Determine the (X, Y) coordinate at the center of the cell enclosing the given text.  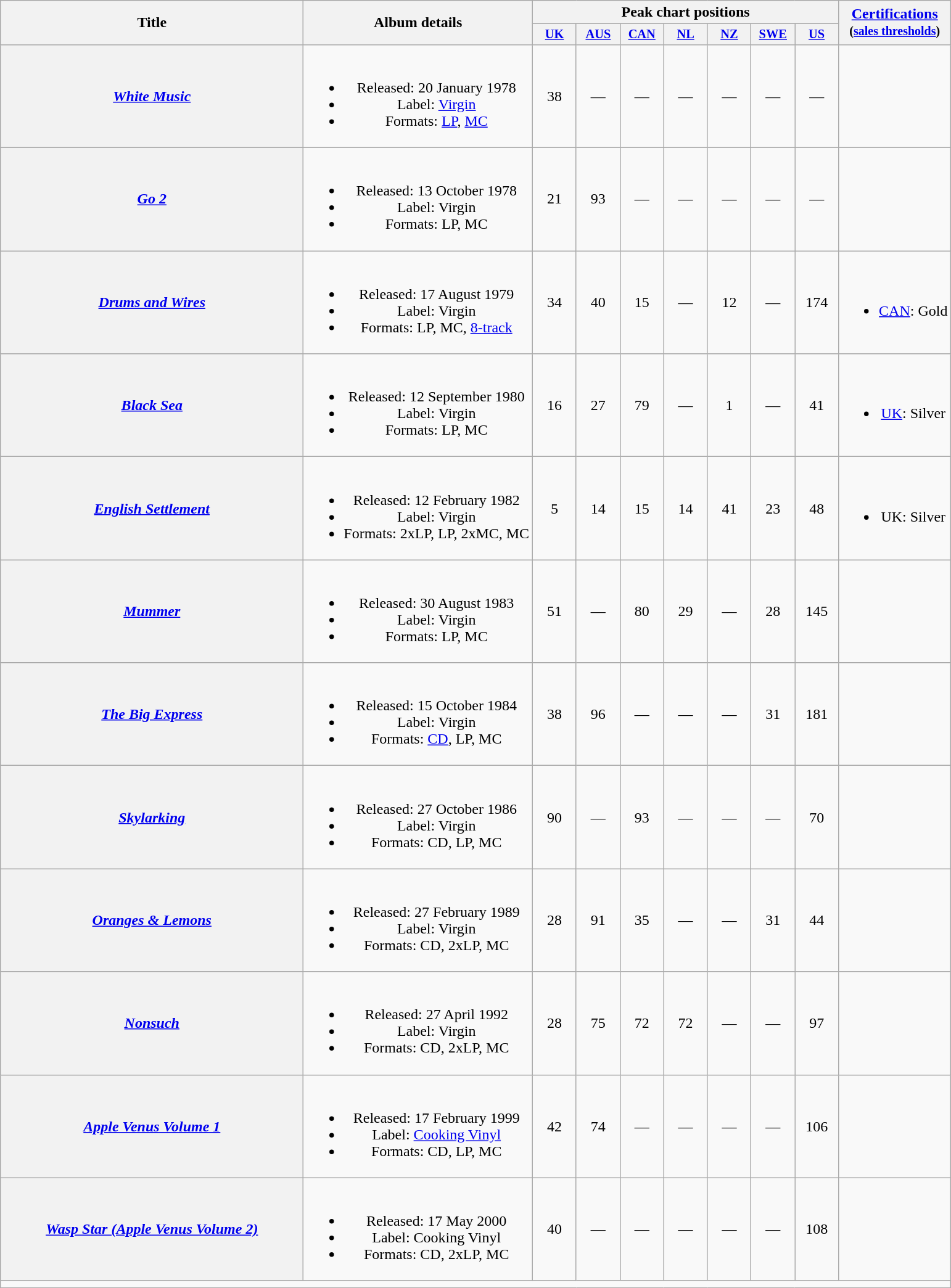
Peak chart positions (686, 12)
35 (641, 920)
Black Sea (152, 406)
Released: 30 August 1983Label: VirginFormats: LP, MC (418, 612)
Released: 13 October 1978Label: VirginFormats: LP, MC (418, 200)
181 (817, 714)
106 (817, 1126)
UK (555, 35)
Released: 17 February 1999Label: Cooking VinylFormats: CD, LP, MC (418, 1126)
97 (817, 1023)
96 (598, 714)
Nonsuch (152, 1023)
Released: 17 August 1979Label: VirginFormats: LP, MC, 8-track (418, 302)
Released: 27 October 1986Label: VirginFormats: CD, LP, MC (418, 818)
US (817, 35)
NZ (729, 35)
21 (555, 200)
44 (817, 920)
174 (817, 302)
Skylarking (152, 818)
75 (598, 1023)
Released: 27 February 1989Label: VirginFormats: CD, 2xLP, MC (418, 920)
79 (641, 406)
74 (598, 1126)
NL (686, 35)
Apple Venus Volume 1 (152, 1126)
Released: 12 September 1980Label: VirginFormats: LP, MC (418, 406)
80 (641, 612)
12 (729, 302)
White Music (152, 96)
Title (152, 23)
5 (555, 508)
Oranges & Lemons (152, 920)
108 (817, 1229)
AUS (598, 35)
29 (686, 612)
70 (817, 818)
34 (555, 302)
Mummer (152, 612)
Released: 12 February 1982Label: VirginFormats: 2xLP, LP, 2xMC, MC (418, 508)
51 (555, 612)
1 (729, 406)
23 (773, 508)
Released: 20 January 1978Label: VirginFormats: LP, MC (418, 96)
48 (817, 508)
The Big Express (152, 714)
Certifications(sales thresholds) (895, 23)
Drums and Wires (152, 302)
Album details (418, 23)
Go 2 (152, 200)
91 (598, 920)
CAN (641, 35)
Released: 27 April 1992Label: VirginFormats: CD, 2xLP, MC (418, 1023)
Wasp Star (Apple Venus Volume 2) (152, 1229)
145 (817, 612)
English Settlement (152, 508)
90 (555, 818)
SWE (773, 35)
27 (598, 406)
Released: 15 October 1984Label: VirginFormats: CD, LP, MC (418, 714)
16 (555, 406)
Released: 17 May 2000Label: Cooking VinylFormats: CD, 2xLP, MC (418, 1229)
42 (555, 1126)
CAN: Gold (895, 302)
